Determine the (X, Y) coordinate at the center of the cell enclosing the given text.  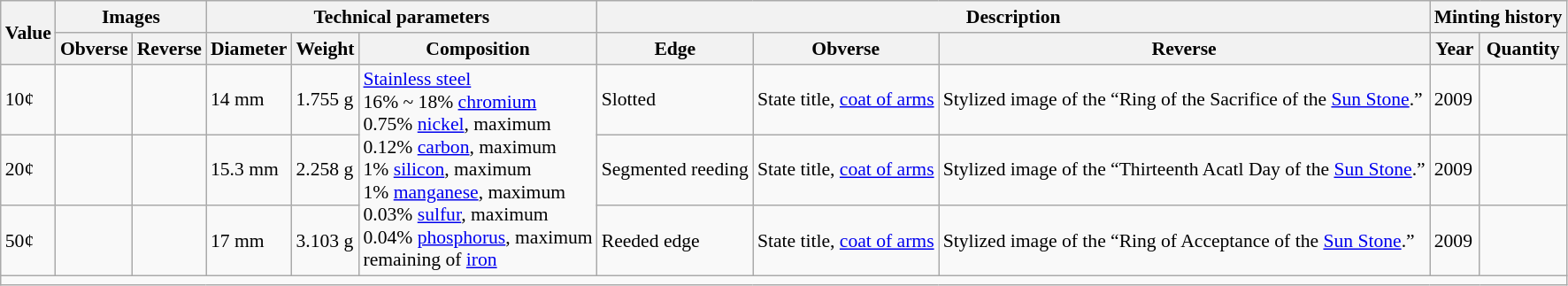
Stylized image of the “Thirteenth Acatl Day of the Sun Stone.” (1184, 170)
15.3 mm (249, 170)
Stylized image of the “Ring of the Sacrifice of the Sun Stone.” (1184, 99)
1.755 g (325, 99)
14 mm (249, 99)
Technical parameters (402, 17)
50¢ (28, 241)
2.258 g (325, 170)
Description (1014, 17)
Segmented reeding (675, 170)
Stylized image of the “Ring of Acceptance of the Sun Stone.” (1184, 241)
Images (131, 17)
Diameter (249, 49)
20¢ (28, 170)
10¢ (28, 99)
Year (1455, 49)
Reeded edge (675, 241)
Weight (325, 49)
Composition (478, 49)
Value (28, 32)
Edge (675, 49)
17 mm (249, 241)
3.103 g (325, 241)
Quantity (1523, 49)
Minting history (1499, 17)
Slotted (675, 99)
